Identify which cell holds the provided text, then report its (x, y) central coordinate. 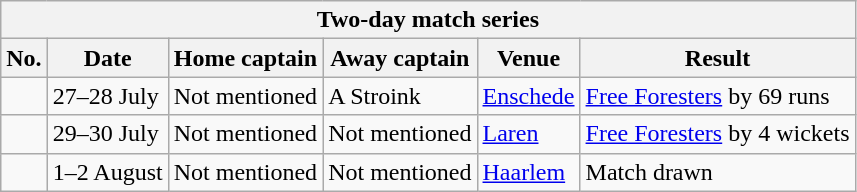
Free Foresters by 69 runs (718, 96)
1–2 August (108, 172)
27–28 July (108, 96)
Two-day match series (428, 20)
29–30 July (108, 134)
Match drawn (718, 172)
A Stroink (400, 96)
Date (108, 58)
Venue (528, 58)
No. (24, 58)
Result (718, 58)
Enschede (528, 96)
Laren (528, 134)
Haarlem (528, 172)
Home captain (245, 58)
Away captain (400, 58)
Free Foresters by 4 wickets (718, 134)
